Return the (x, y) coordinate for the center point of the cell that contains the specified text.  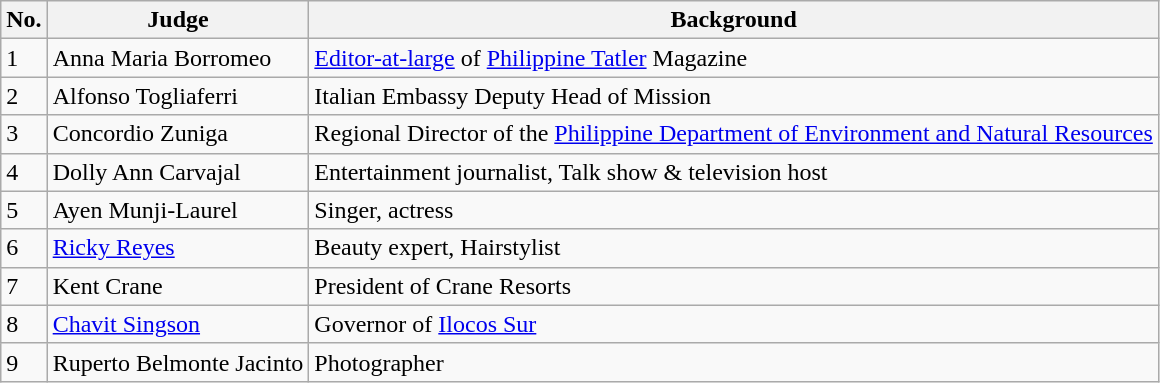
3 (24, 134)
Editor-at-large of Philippine Tatler Magazine (734, 58)
Photographer (734, 362)
7 (24, 286)
Chavit Singson (178, 324)
9 (24, 362)
Dolly Ann Carvajal (178, 172)
Anna Maria Borromeo (178, 58)
Governor of Ilocos Sur (734, 324)
Ruperto Belmonte Jacinto (178, 362)
President of Crane Resorts (734, 286)
4 (24, 172)
Background (734, 20)
8 (24, 324)
1 (24, 58)
2 (24, 96)
Concordio Zuniga (178, 134)
6 (24, 248)
5 (24, 210)
Alfonso Togliaferri (178, 96)
Ayen Munji-Laurel (178, 210)
Judge (178, 20)
Regional Director of the Philippine Department of Environment and Natural Resources (734, 134)
Singer, actress (734, 210)
Entertainment journalist, Talk show & television host (734, 172)
Kent Crane (178, 286)
No. (24, 20)
Beauty expert, Hairstylist (734, 248)
Ricky Reyes (178, 248)
Italian Embassy Deputy Head of Mission (734, 96)
